Capture the cell that displays the provided text and extract its [x, y] central coordinate. 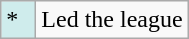
* [18, 20]
Led the league [112, 20]
